Locate the cell with the specified text and output its [x, y] center coordinate. 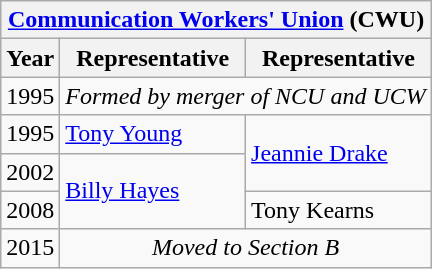
Tony Young [153, 134]
Billy Hayes [153, 191]
2002 [30, 172]
2008 [30, 210]
Formed by merger of NCU and UCW [246, 96]
Tony Kearns [339, 210]
2015 [30, 248]
Moved to Section B [246, 248]
Communication Workers' Union (CWU) [216, 20]
Year [30, 58]
Jeannie Drake [339, 153]
